Output the [X, Y] coordinate of the center of the cell containing the given text.  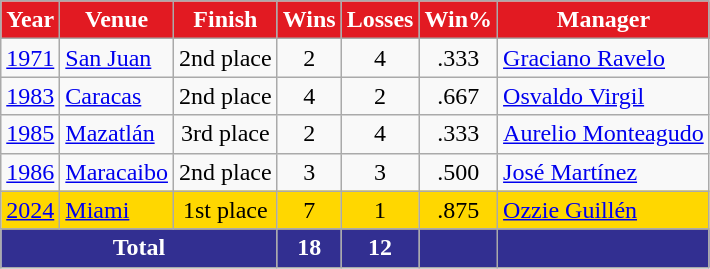
.875 [458, 210]
Venue [117, 20]
1986 [30, 172]
Ozzie Guillén [604, 210]
1983 [30, 96]
Win% [458, 20]
San Juan [117, 58]
.500 [458, 172]
1st place [225, 210]
Finish [225, 20]
José Martínez [604, 172]
7 [309, 210]
18 [309, 248]
Miami [117, 210]
1 [380, 210]
Maracaibo [117, 172]
Manager [604, 20]
Mazatlán [117, 134]
Caracas [117, 96]
3rd place [225, 134]
.667 [458, 96]
Total [139, 248]
Graciano Ravelo [604, 58]
1971 [30, 58]
Losses [380, 20]
Wins [309, 20]
12 [380, 248]
1985 [30, 134]
Osvaldo Virgil [604, 96]
Year [30, 20]
2024 [30, 210]
Aurelio Monteagudo [604, 134]
